Output the (X, Y) coordinate of the center of the cell containing the given text.  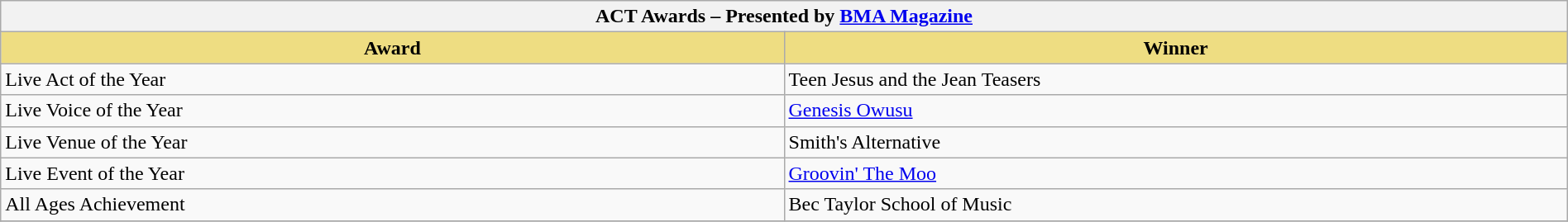
All Ages Achievement (392, 205)
Live Voice of the Year (392, 111)
Live Event of the Year (392, 173)
Genesis Owusu (1176, 111)
Smith's Alternative (1176, 142)
Award (392, 48)
Groovin' The Moo (1176, 173)
Live Act of the Year (392, 79)
Teen Jesus and the Jean Teasers (1176, 79)
ACT Awards – Presented by BMA Magazine (784, 17)
Bec Taylor School of Music (1176, 205)
Winner (1176, 48)
Live Venue of the Year (392, 142)
